Provide the [x, y] coordinate of the cell's center where the given text is located.  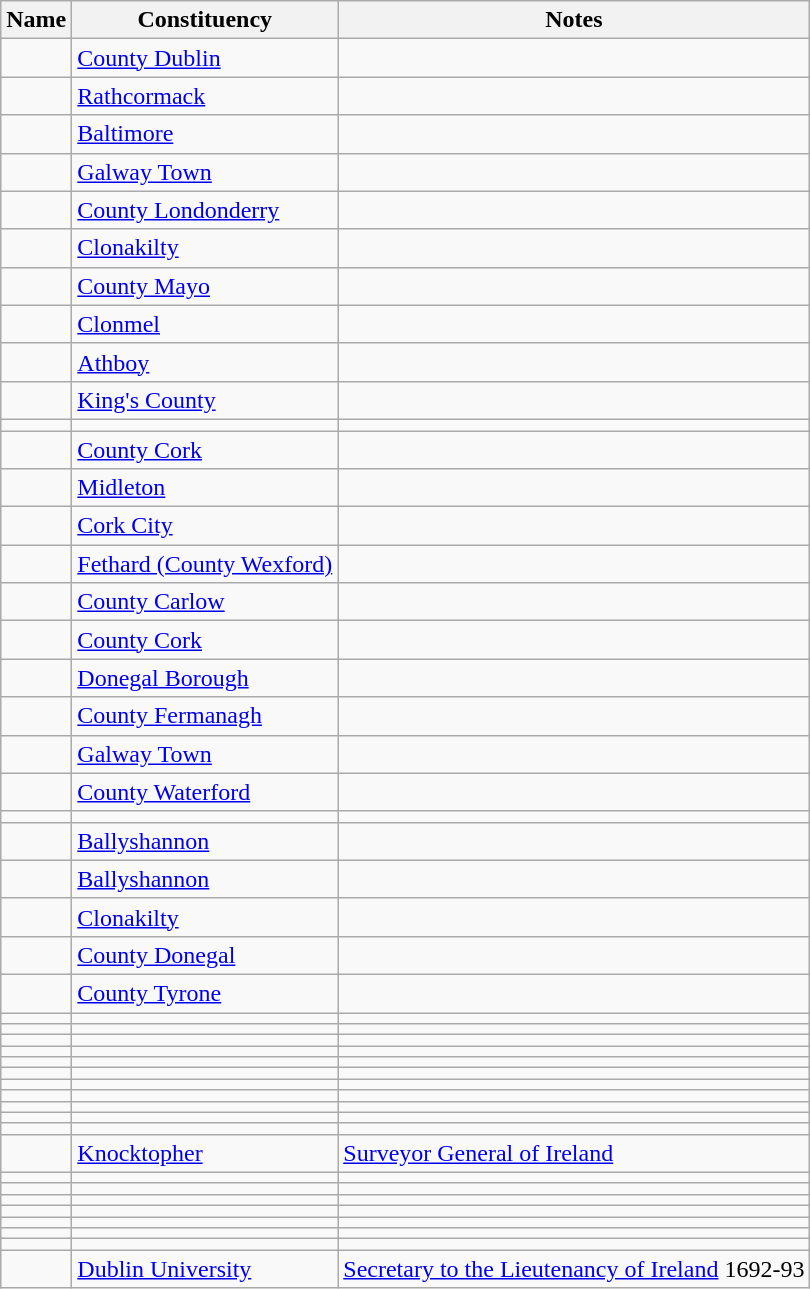
Surveyor General of Ireland [574, 1153]
Dublin University [205, 1269]
County Waterford [205, 792]
Clonmel [205, 324]
County Mayo [205, 286]
County Fermanagh [205, 716]
County Carlow [205, 602]
Fethard (County Wexford) [205, 564]
Cork City [205, 526]
Donegal Borough [205, 678]
King's County [205, 400]
Name [36, 20]
County Tyrone [205, 993]
Athboy [205, 362]
Notes [574, 20]
Baltimore [205, 134]
County Dublin [205, 58]
Rathcormack [205, 96]
County Londonderry [205, 210]
County Donegal [205, 955]
Midleton [205, 488]
Constituency [205, 20]
Secretary to the Lieutenancy of Ireland 1692-93 [574, 1269]
Knocktopher [205, 1153]
